Find where the given text appears and provide that cell's center as [x, y] coordinate. 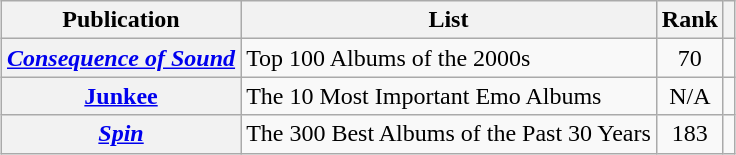
183 [690, 134]
List [449, 20]
Publication [120, 20]
70 [690, 58]
Consequence of Sound [120, 58]
Junkee [120, 96]
N/A [690, 96]
Top 100 Albums of the 2000s [449, 58]
Spin [120, 134]
The 10 Most Important Emo Albums [449, 96]
The 300 Best Albums of the Past 30 Years [449, 134]
Rank [690, 20]
